Search for the cell housing the specified text and yield its (x, y) center coordinate. 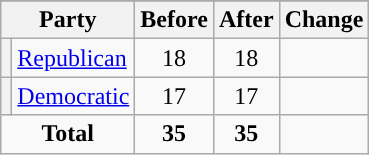
After (246, 20)
Democratic (74, 96)
Party (68, 20)
Change (324, 20)
Republican (74, 58)
Total (68, 134)
Before (174, 20)
